From the cell containing the given text, extract its center point as [X, Y] coordinate. 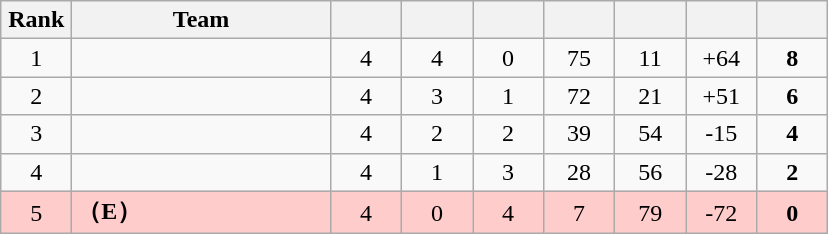
79 [650, 212]
-72 [722, 212]
-28 [722, 172]
28 [580, 172]
7 [580, 212]
Team [202, 20]
（E） [202, 212]
8 [792, 58]
75 [580, 58]
+64 [722, 58]
21 [650, 96]
-15 [722, 134]
5 [36, 212]
11 [650, 58]
Rank [36, 20]
6 [792, 96]
56 [650, 172]
72 [580, 96]
39 [580, 134]
54 [650, 134]
+51 [722, 96]
